Scan for the cell matching the given text and deliver its (X, Y) coordinate at center. 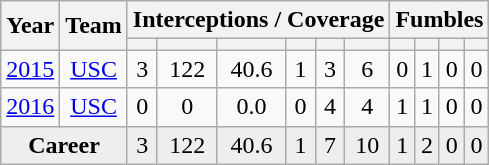
Fumbles (440, 20)
10 (368, 145)
2016 (30, 107)
Year (30, 26)
2 (428, 145)
Team (94, 26)
0.0 (251, 107)
2015 (30, 69)
7 (330, 145)
6 (368, 69)
Career (64, 145)
Interceptions / Coverage (258, 20)
